Capture the cell that displays the provided text and extract its (X, Y) central coordinate. 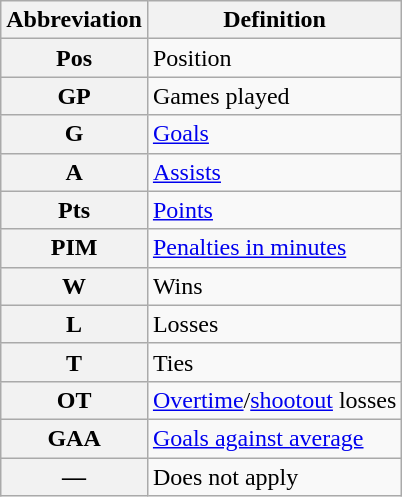
Games played (274, 96)
W (74, 286)
Goals against average (274, 438)
Wins (274, 286)
PIM (74, 248)
GAA (74, 438)
Goals (274, 134)
Assists (274, 172)
G (74, 134)
Definition (274, 20)
OT (74, 400)
— (74, 477)
Overtime/shootout losses (274, 400)
GP (74, 96)
Ties (274, 362)
Does not apply (274, 477)
Position (274, 58)
L (74, 324)
Penalties in minutes (274, 248)
A (74, 172)
T (74, 362)
Pts (74, 210)
Points (274, 210)
Pos (74, 58)
Abbreviation (74, 20)
Losses (274, 324)
